For the text-containing cell, return its midpoint in (X, Y) coordinate format. 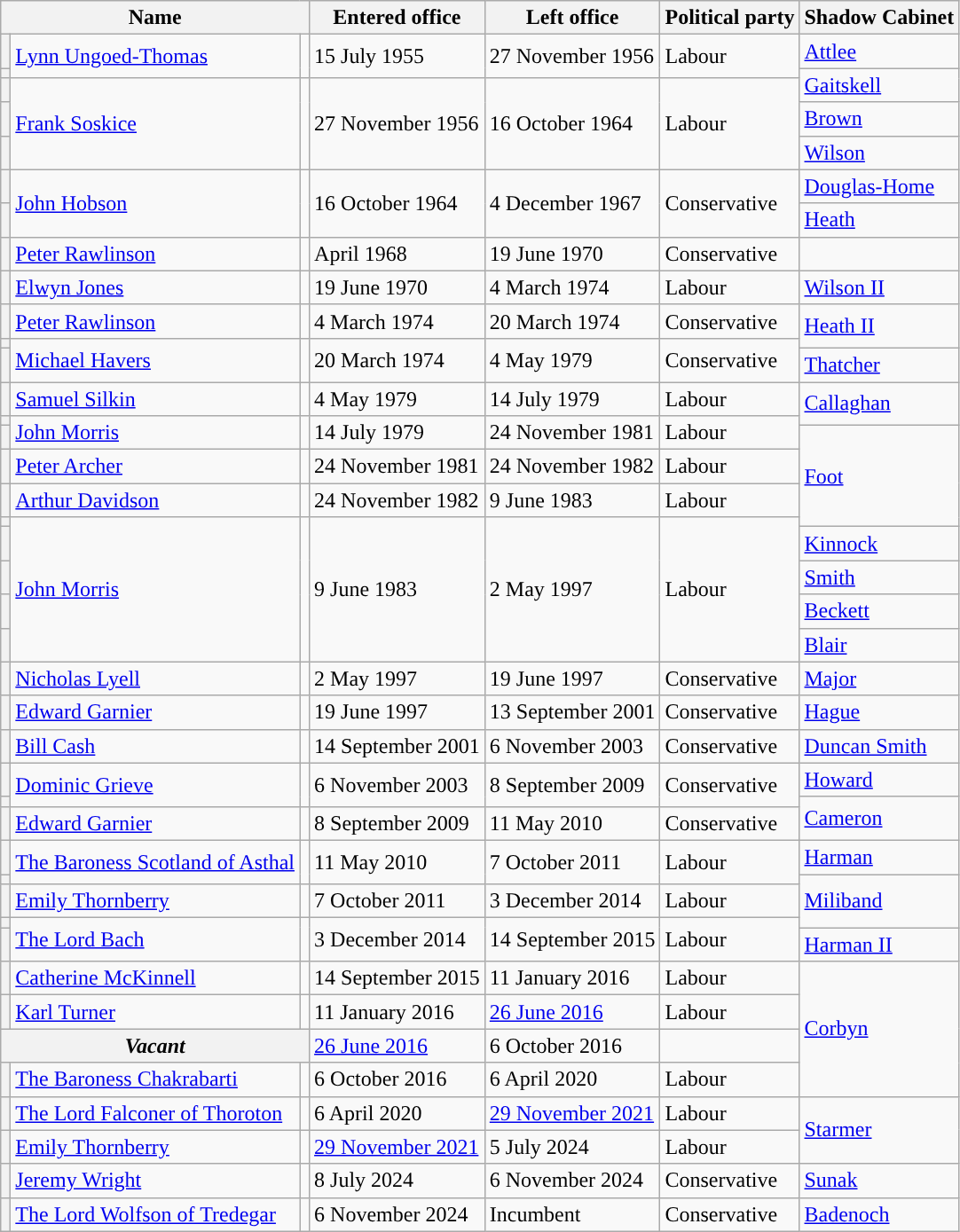
Name (155, 18)
Nicholas Lyell (155, 679)
Callaghan (879, 403)
Arthur Davidson (155, 500)
15 July 1955 (397, 57)
John Hobson (155, 203)
Incumbent (572, 1214)
Brown (879, 119)
The Lord Bach (155, 940)
Miliband (879, 901)
Political party (729, 18)
Starmer (879, 1130)
Thatcher (879, 365)
Bill Cash (155, 746)
14 September 2001 (397, 746)
Hague (879, 712)
Major (879, 679)
Blair (879, 645)
Kinnock (879, 544)
Harman (879, 857)
13 September 2001 (572, 712)
Douglas-Home (879, 186)
Smith (879, 577)
Lynn Ungoed-Thomas (155, 57)
Jeremy Wright (155, 1181)
Howard (879, 780)
The Baroness Scotland of Asthal (155, 862)
Wilson (879, 153)
8 July 2024 (397, 1181)
Wilson II (879, 287)
Karl Turner (155, 1012)
Catherine McKinnell (155, 978)
5 July 2024 (572, 1147)
Badenoch (879, 1214)
Sunak (879, 1181)
Michael Havers (155, 360)
Foot (879, 476)
Corbyn (879, 1029)
Heath II (879, 326)
Dominic Grieve (155, 784)
Duncan Smith (879, 746)
April 1968 (397, 254)
Left office (572, 18)
The Baroness Chakrabarti (155, 1079)
Peter Archer (155, 467)
Frank Soskice (155, 124)
The Lord Wolfson of Tredegar (155, 1214)
Heath (879, 220)
Cameron (879, 818)
Vacant (155, 1046)
Elwyn Jones (155, 287)
Beckett (879, 611)
Harman II (879, 945)
The Lord Falconer of Thoroton (155, 1113)
Attlee (879, 51)
Entered office (397, 18)
4 December 1967 (572, 203)
Shadow Cabinet (879, 18)
Samuel Silkin (155, 398)
Gaitskell (879, 85)
